Return the (x, y) coordinate for the center point of the cell that contains the specified text.  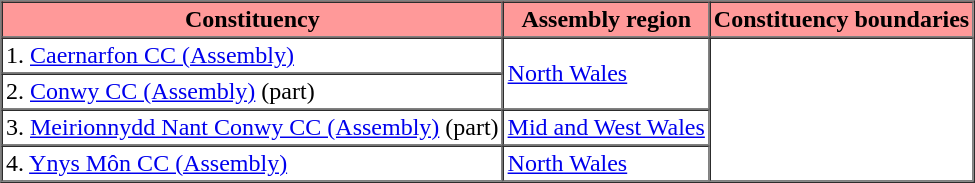
Constituency boundaries (841, 20)
2. Conwy CC (Assembly) (part) (253, 92)
Mid and West Wales (606, 128)
1. Caernarfon CC (Assembly) (253, 56)
Constituency (253, 20)
4. Ynys Môn CC (Assembly) (253, 164)
Assembly region (606, 20)
3. Meirionnydd Nant Conwy CC (Assembly) (part) (253, 128)
